Output the [X, Y] coordinate of the center of the cell containing the given text.  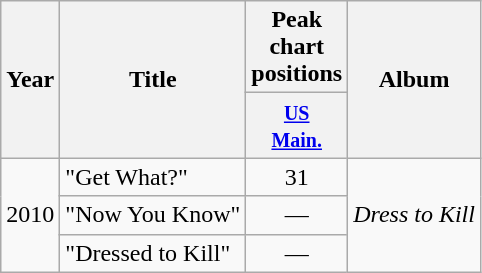
31 [297, 177]
Dress to Kill [414, 215]
Album [414, 80]
"Get What?" [153, 177]
"Dressed to Kill" [153, 253]
"Now You Know" [153, 215]
Peak chart positions [297, 47]
Title [153, 80]
2010 [30, 215]
USMain. [297, 126]
Year [30, 80]
